Provide the (x, y) coordinate of the cell's center where the given text is located.  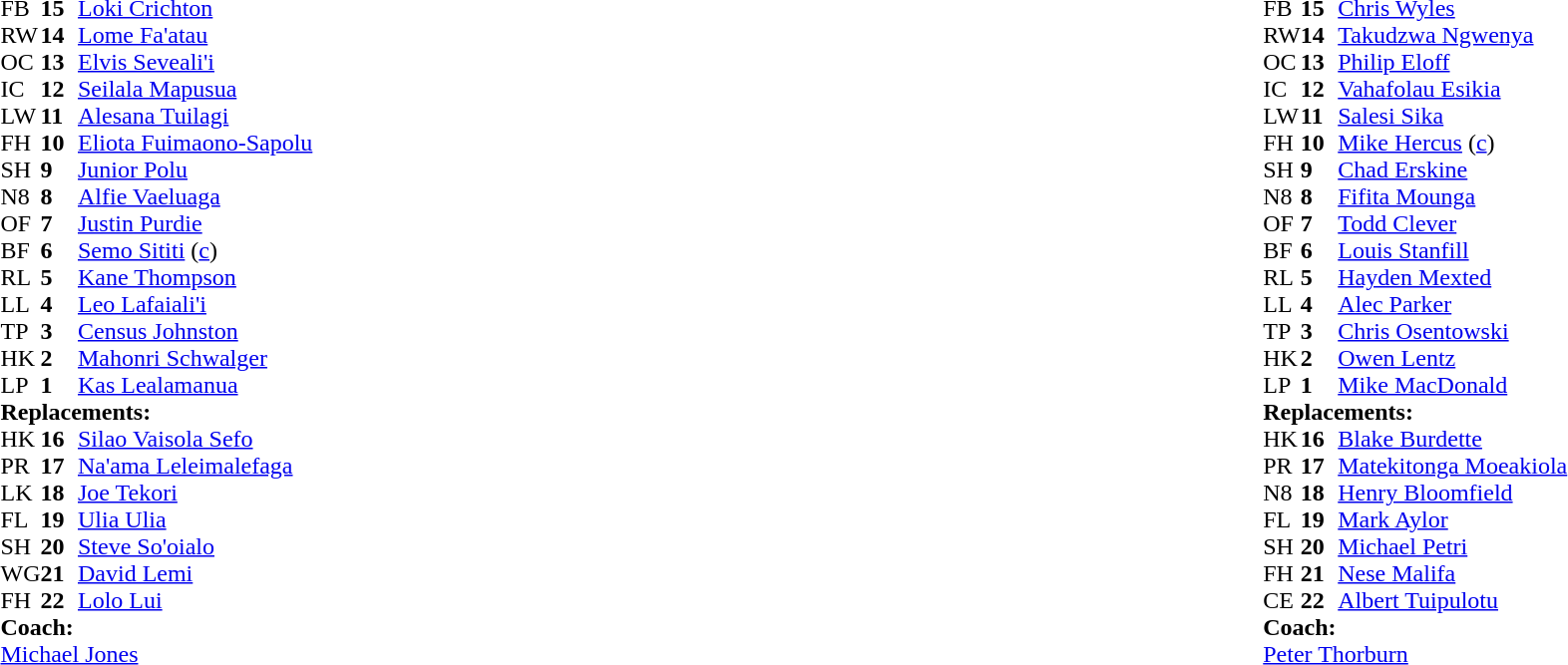
Eliota Fuimaono-Sapolu (196, 144)
Census Johnston (196, 331)
Albert Tuipulotu (1452, 600)
Salesi Sika (1452, 116)
Nese Malifa (1452, 574)
Mark Aylor (1452, 520)
Alec Parker (1452, 305)
Kas Lealamanua (196, 385)
Fifita Mounga (1452, 197)
Chad Erskine (1452, 169)
Hayden Mexted (1452, 277)
Lolo Lui (196, 600)
Takudzwa Ngwenya (1452, 36)
Silao Vaisola Sefo (196, 439)
Seilala Mapusua (196, 90)
Alfie Vaeluaga (196, 197)
Chris Osentowski (1452, 331)
Michael Petri (1452, 546)
Na'ama Leleimalefaga (196, 467)
Steve So'oialo (196, 546)
Henry Bloomfield (1452, 493)
Justin Purdie (196, 223)
Junior Polu (196, 169)
Blake Burdette (1452, 439)
Todd Clever (1452, 223)
Lome Fa'atau (196, 36)
Joe Tekori (196, 493)
WG (20, 574)
Elvis Seveali'i (196, 62)
Louis Stanfill (1452, 251)
Vahafolau Esikia (1452, 90)
Semo Sititi (c) (196, 251)
David Lemi (196, 574)
Ulia Ulia (196, 520)
Owen Lentz (1452, 359)
Mike MacDonald (1452, 385)
Alesana Tuilagi (196, 116)
Leo Lafaiali'i (196, 305)
Kane Thompson (196, 277)
Mahonri Schwalger (196, 359)
Mike Hercus (c) (1452, 144)
LK (20, 493)
CE (1282, 600)
Matekitonga Moeakiola (1452, 467)
Philip Eloff (1452, 62)
